From the cell containing the given text, extract its center point as [X, Y] coordinate. 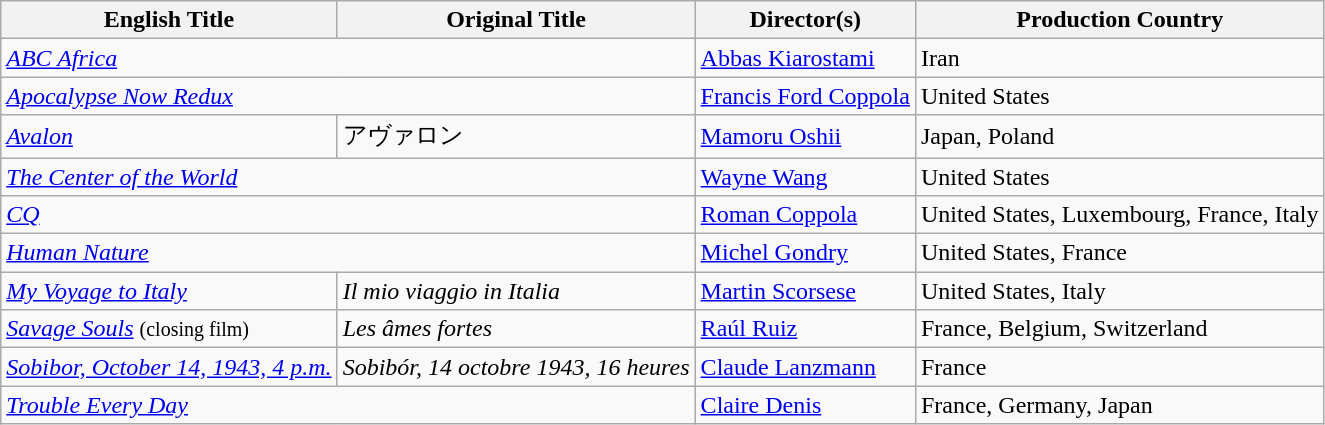
Avalon [169, 136]
Original Title [516, 20]
United States, Italy [1120, 291]
France, Belgium, Switzerland [1120, 329]
Martin Scorsese [805, 291]
アヴァロン [516, 136]
France [1120, 367]
United States, Luxembourg, France, Italy [1120, 215]
Francis Ford Coppola [805, 96]
Claude Lanzmann [805, 367]
CQ [348, 215]
Sobibór, 14 octobre 1943, 16 heures [516, 367]
Trouble Every Day [348, 405]
Abbas Kiarostami [805, 58]
France, Germany, Japan [1120, 405]
United States, France [1120, 253]
Claire Denis [805, 405]
Human Nature [348, 253]
Michel Gondry [805, 253]
Il mio viaggio in Italia [516, 291]
English Title [169, 20]
Les âmes fortes [516, 329]
ABC Africa [348, 58]
Director(s) [805, 20]
Iran [1120, 58]
Wayne Wang [805, 177]
My Voyage to Italy [169, 291]
Apocalypse Now Redux [348, 96]
Japan, Poland [1120, 136]
Production Country [1120, 20]
Raúl Ruiz [805, 329]
Savage Souls (closing film) [169, 329]
Roman Coppola [805, 215]
Mamoru Oshii [805, 136]
Sobibor, October 14, 1943, 4 p.m. [169, 367]
The Center of the World [348, 177]
